Extract the [X, Y] coordinate from the center of the cell holding the provided text.  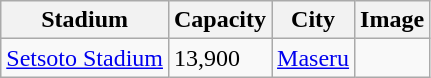
City [314, 20]
13,900 [220, 58]
Image [392, 20]
Setsoto Stadium [85, 58]
Stadium [85, 20]
Capacity [220, 20]
Maseru [314, 58]
